Pinpoint the cell where the given text exists, returning its (x, y) midpoint coordinate. 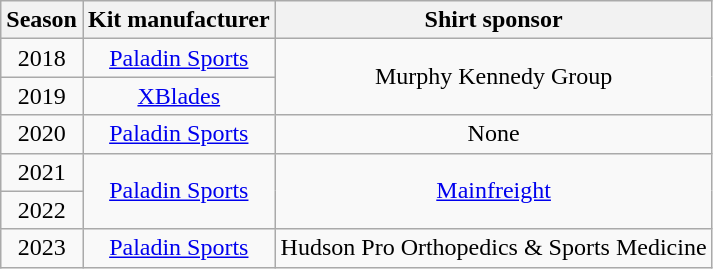
2023 (42, 248)
Season (42, 20)
Shirt sponsor (494, 20)
2022 (42, 210)
Kit manufacturer (178, 20)
2019 (42, 96)
2020 (42, 134)
XBlades (178, 96)
None (494, 134)
Hudson Pro Orthopedics & Sports Medicine (494, 248)
Murphy Kennedy Group (494, 77)
2021 (42, 172)
Mainfreight (494, 191)
2018 (42, 58)
